Identify which cell holds the provided text, then report its [x, y] central coordinate. 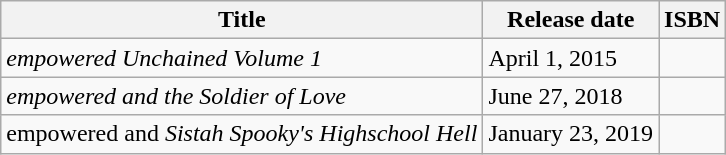
April 1, 2015 [571, 58]
ISBN [692, 20]
January 23, 2019 [571, 134]
empowered and Sistah Spooky's Highschool Hell [242, 134]
June 27, 2018 [571, 96]
empowered Unchained Volume 1 [242, 58]
empowered and the Soldier of Love [242, 96]
Title [242, 20]
Release date [571, 20]
